Pinpoint the cell where the given text exists, returning its (x, y) midpoint coordinate. 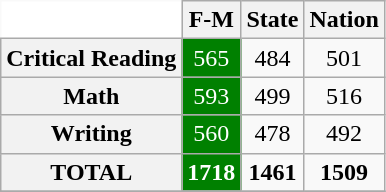
Writing (92, 134)
565 (212, 58)
1461 (272, 172)
492 (344, 134)
516 (344, 96)
Critical Reading (92, 58)
Math (92, 96)
1718 (212, 172)
Nation (344, 20)
560 (212, 134)
499 (272, 96)
State (272, 20)
501 (344, 58)
484 (272, 58)
1509 (344, 172)
F-M (212, 20)
593 (212, 96)
478 (272, 134)
TOTAL (92, 172)
